Determine the (X, Y) coordinate at the center of the cell enclosing the given text.  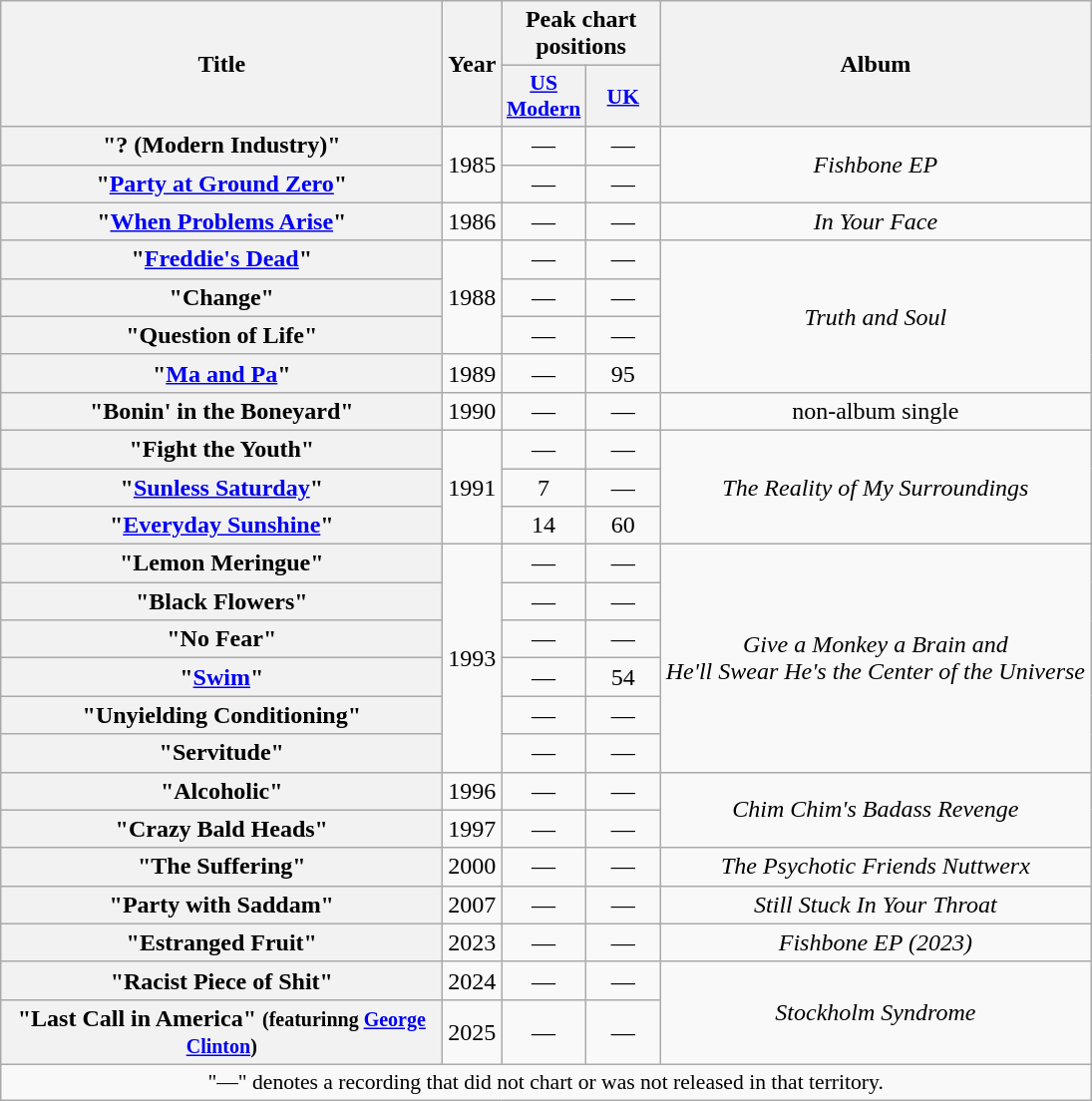
USModern (544, 96)
Title (221, 64)
Truth and Soul (876, 316)
"When Problems Arise" (221, 221)
1991 (473, 487)
"Last Call in America" (featurinng George Clinton) (221, 1031)
The Psychotic Friends Nuttwerx (876, 867)
Album (876, 64)
"Bonin' in the Boneyard" (221, 411)
14 (544, 526)
Still Stuck In Your Throat (876, 905)
1986 (473, 221)
1989 (473, 373)
1985 (473, 165)
"Change" (221, 297)
2007 (473, 905)
In Your Face (876, 221)
95 (622, 373)
"Ma and Pa" (221, 373)
1996 (473, 791)
Fishbone EP (2023) (876, 942)
"Fight the Youth" (221, 449)
"Servitude" (221, 753)
2024 (473, 980)
"Sunless Saturday" (221, 488)
"—" denotes a recording that did not chart or was not released in that territory. (546, 1082)
Stockholm Syndrome (876, 1013)
"Black Flowers" (221, 601)
"Freddie's Dead" (221, 259)
"Crazy Bald Heads" (221, 829)
"? (Modern Industry)" (221, 146)
"Racist Piece of Shit" (221, 980)
UK (622, 96)
"Everyday Sunshine" (221, 526)
"Estranged Fruit" (221, 942)
1990 (473, 411)
Peak chart positions (580, 34)
non-album single (876, 411)
"Swim" (221, 677)
Give a Monkey a Brain andHe'll Swear He's the Center of the Universe (876, 658)
1993 (473, 658)
54 (622, 677)
"Question of Life" (221, 335)
The Reality of My Surroundings (876, 487)
Year (473, 64)
Chim Chim's Badass Revenge (876, 810)
60 (622, 526)
"Alcoholic" (221, 791)
7 (544, 488)
"The Suffering" (221, 867)
"No Fear" (221, 639)
Fishbone EP (876, 165)
"Lemon Meringue" (221, 563)
2023 (473, 942)
2000 (473, 867)
1997 (473, 829)
"Unyielding Conditioning" (221, 715)
2025 (473, 1031)
"Party at Ground Zero" (221, 183)
"Party with Saddam" (221, 905)
1988 (473, 297)
